Output the [x, y] coordinate of the center of the cell containing the given text.  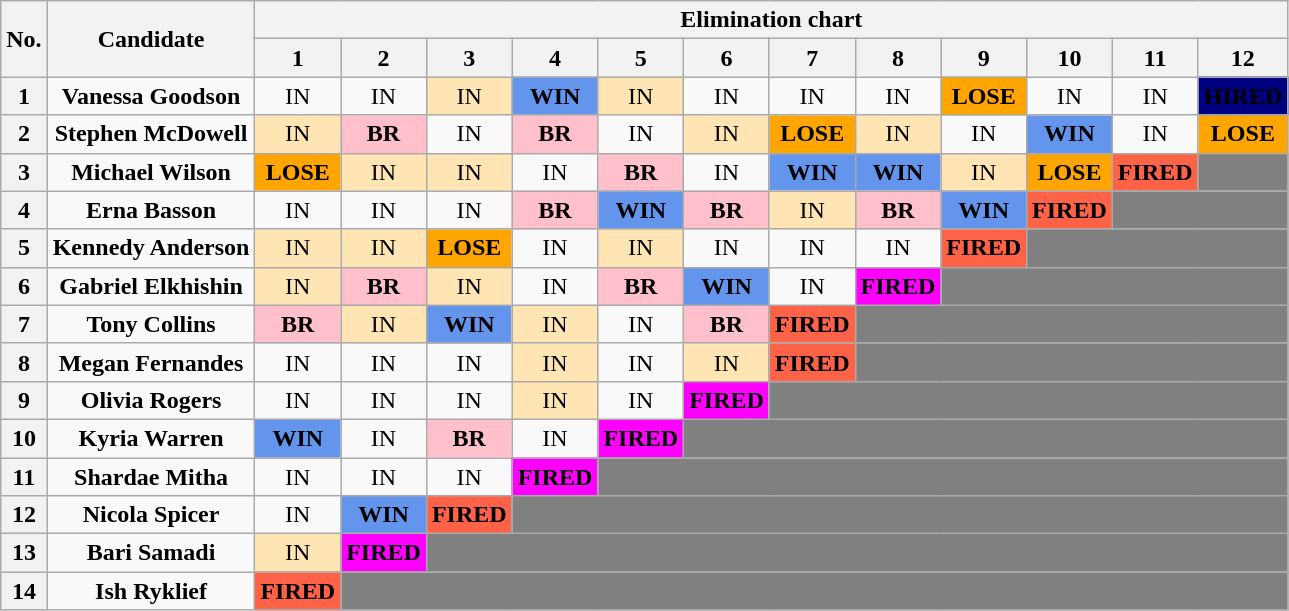
Kyria Warren [151, 438]
Vanessa Goodson [151, 96]
HIRED [1243, 96]
No. [24, 39]
Kennedy Anderson [151, 248]
Megan Fernandes [151, 362]
Gabriel Elkhishin [151, 286]
Candidate [151, 39]
13 [24, 553]
Shardae Mitha [151, 477]
14 [24, 591]
Michael Wilson [151, 172]
Elimination chart [772, 20]
Tony Collins [151, 324]
Erna Basson [151, 210]
Ish Ryklief [151, 591]
Stephen McDowell [151, 134]
Nicola Spicer [151, 515]
Bari Samadi [151, 553]
Olivia Rogers [151, 400]
